From the cell containing the given text, extract its center point as [x, y] coordinate. 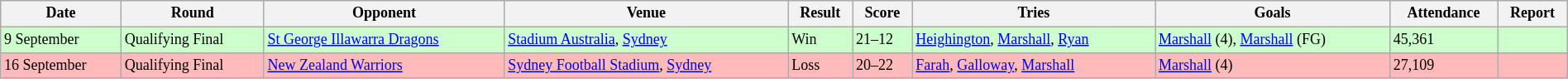
Round [192, 13]
Report [1533, 13]
21–12 [882, 40]
Attendance [1443, 13]
Farah, Galloway, Marshall [1034, 65]
16 September [61, 65]
Venue [647, 13]
Score [882, 13]
Loss [820, 65]
St George Illawarra Dragons [384, 40]
45,361 [1443, 40]
9 September [61, 40]
Result [820, 13]
Heighington, Marshall, Ryan [1034, 40]
20–22 [882, 65]
Opponent [384, 13]
Win [820, 40]
Goals [1273, 13]
Sydney Football Stadium, Sydney [647, 65]
Stadium Australia, Sydney [647, 40]
Marshall (4), Marshall (FG) [1273, 40]
Tries [1034, 13]
Date [61, 13]
27,109 [1443, 65]
Marshall (4) [1273, 65]
New Zealand Warriors [384, 65]
